Extract the (X, Y) coordinate from the center of the cell holding the provided text.  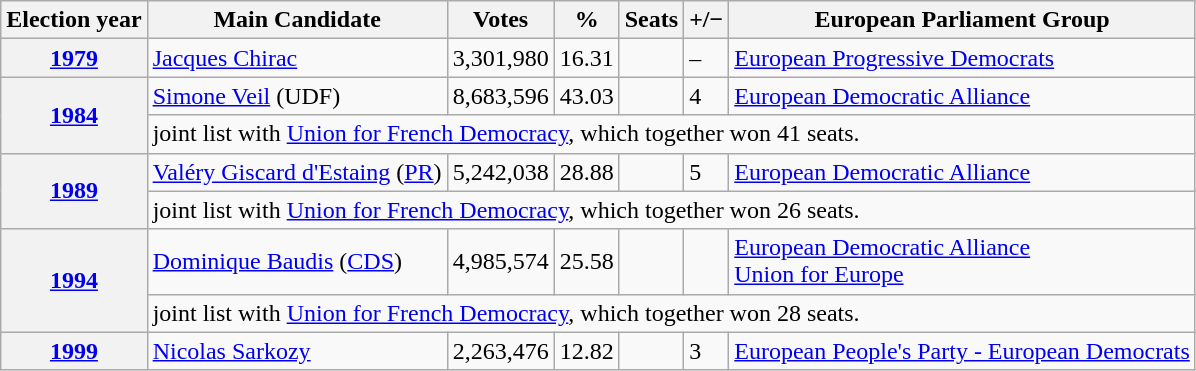
8,683,596 (500, 96)
25.58 (586, 262)
European Progressive Democrats (962, 58)
Simone Veil (UDF) (297, 96)
joint list with Union for French Democracy, which together won 28 seats. (671, 313)
– (706, 58)
1999 (74, 351)
3 (706, 351)
3,301,980 (500, 58)
Seats (651, 20)
European Democratic AllianceUnion for Europe (962, 262)
% (586, 20)
5,242,038 (500, 172)
5 (706, 172)
1979 (74, 58)
Election year (74, 20)
joint list with Union for French Democracy, which together won 26 seats. (671, 210)
1989 (74, 191)
Dominique Baudis (CDS) (297, 262)
+/− (706, 20)
2,263,476 (500, 351)
1984 (74, 115)
Main Candidate (297, 20)
1994 (74, 280)
Votes (500, 20)
Jacques Chirac (297, 58)
4 (706, 96)
Valéry Giscard d'Estaing (PR) (297, 172)
European People's Party - European Democrats (962, 351)
16.31 (586, 58)
12.82 (586, 351)
joint list with Union for French Democracy, which together won 41 seats. (671, 134)
4,985,574 (500, 262)
43.03 (586, 96)
European Parliament Group (962, 20)
Nicolas Sarkozy (297, 351)
28.88 (586, 172)
